Return the [x, y] coordinate for the center point of the cell that contains the specified text.  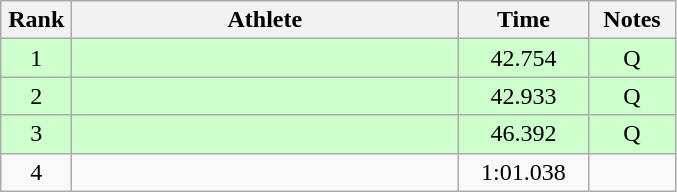
46.392 [524, 134]
42.754 [524, 58]
2 [36, 96]
Notes [632, 20]
1:01.038 [524, 172]
1 [36, 58]
4 [36, 172]
Time [524, 20]
3 [36, 134]
Rank [36, 20]
42.933 [524, 96]
Athlete [265, 20]
